Pinpoint the cell where the given text exists, returning its [X, Y] midpoint coordinate. 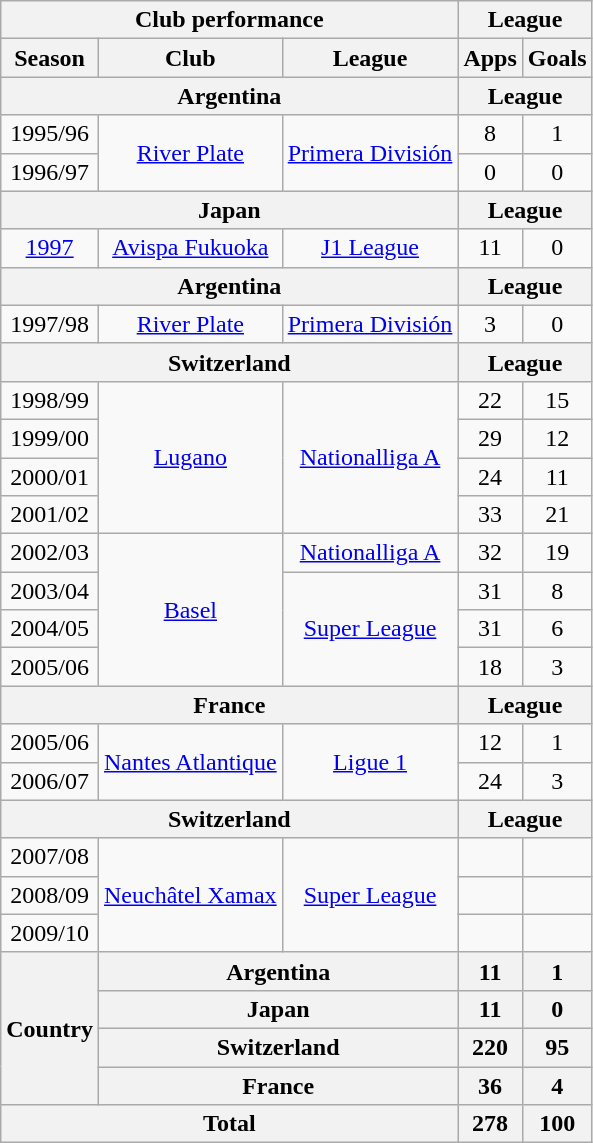
2003/04 [50, 591]
Club [190, 58]
2009/10 [50, 933]
6 [557, 629]
2000/01 [50, 477]
4 [557, 1085]
Apps [490, 58]
95 [557, 1047]
Ligue 1 [370, 762]
2008/09 [50, 895]
220 [490, 1047]
2002/03 [50, 553]
1999/00 [50, 438]
Basel [190, 610]
Country [50, 1028]
15 [557, 400]
2006/07 [50, 781]
100 [557, 1124]
Lugano [190, 457]
Club performance [230, 20]
Neuchâtel Xamax [190, 895]
29 [490, 438]
1995/96 [50, 134]
Total [230, 1124]
2001/02 [50, 515]
Season [50, 58]
33 [490, 515]
2007/08 [50, 857]
2004/05 [50, 629]
21 [557, 515]
278 [490, 1124]
32 [490, 553]
1996/97 [50, 172]
22 [490, 400]
Avispa Fukuoka [190, 248]
18 [490, 667]
Goals [557, 58]
Nantes Atlantique [190, 762]
1997/98 [50, 324]
19 [557, 553]
36 [490, 1085]
J1 League [370, 248]
1998/99 [50, 400]
1997 [50, 248]
